Identify which cell holds the provided text, then report its [x, y] central coordinate. 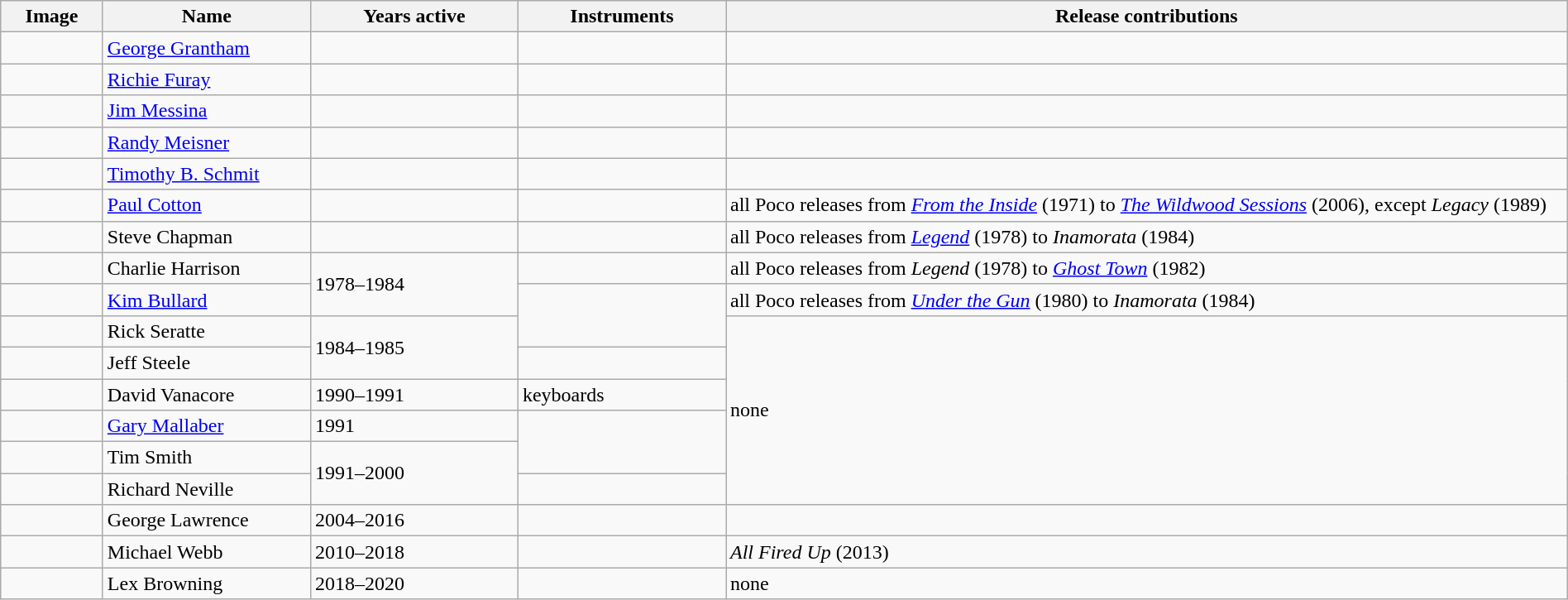
Steve Chapman [207, 237]
2018–2020 [414, 583]
1990–1991 [414, 395]
Paul Cotton [207, 205]
Kim Bullard [207, 300]
2010–2018 [414, 552]
Gary Mallaber [207, 426]
1978–1984 [414, 284]
Name [207, 17]
Michael Webb [207, 552]
all Poco releases from From the Inside (1971) to The Wildwood Sessions (2006), except Legacy (1989) [1147, 205]
Release contributions [1147, 17]
Years active [414, 17]
all Poco releases from Legend (1978) to Ghost Town (1982) [1147, 268]
George Lawrence [207, 521]
1991 [414, 426]
Instruments [622, 17]
Richard Neville [207, 489]
All Fired Up (2013) [1147, 552]
George Grantham [207, 48]
Image [52, 17]
Jim Messina [207, 111]
all Poco releases from Legend (1978) to Inamorata (1984) [1147, 237]
1991–2000 [414, 473]
David Vanacore [207, 395]
keyboards [622, 395]
Charlie Harrison [207, 268]
Tim Smith [207, 458]
Jeff Steele [207, 362]
all Poco releases from Under the Gun (1980) to Inamorata (1984) [1147, 300]
2004–2016 [414, 521]
1984–1985 [414, 347]
Timothy B. Schmit [207, 174]
Lex Browning [207, 583]
Rick Seratte [207, 331]
Randy Meisner [207, 142]
Richie Furay [207, 79]
